Scan for the cell matching the given text and deliver its (x, y) coordinate at center. 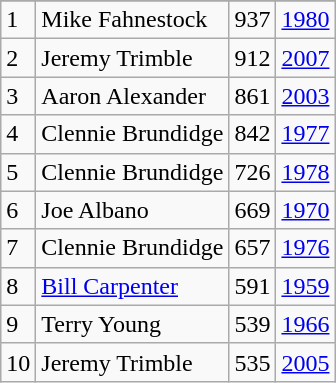
9 (18, 324)
5 (18, 172)
2 (18, 58)
Joe Albano (132, 210)
1977 (306, 134)
Mike Fahnestock (132, 20)
Aaron Alexander (132, 96)
657 (252, 248)
1959 (306, 286)
10 (18, 362)
Terry Young (132, 324)
2003 (306, 96)
Bill Carpenter (132, 286)
1976 (306, 248)
669 (252, 210)
2007 (306, 58)
539 (252, 324)
1966 (306, 324)
4 (18, 134)
6 (18, 210)
1978 (306, 172)
8 (18, 286)
2005 (306, 362)
937 (252, 20)
842 (252, 134)
1 (18, 20)
912 (252, 58)
1970 (306, 210)
726 (252, 172)
1980 (306, 20)
3 (18, 96)
591 (252, 286)
535 (252, 362)
7 (18, 248)
861 (252, 96)
